Find where the given text appears and provide that cell's center as [X, Y] coordinate. 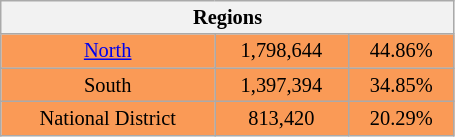
1,397,394 [282, 85]
20.29% [401, 118]
Regions [228, 17]
813,420 [282, 118]
1,798,644 [282, 51]
National District [108, 118]
North [108, 51]
44.86% [401, 51]
34.85% [401, 85]
South [108, 85]
